From the cell containing the given text, extract its center point as [X, Y] coordinate. 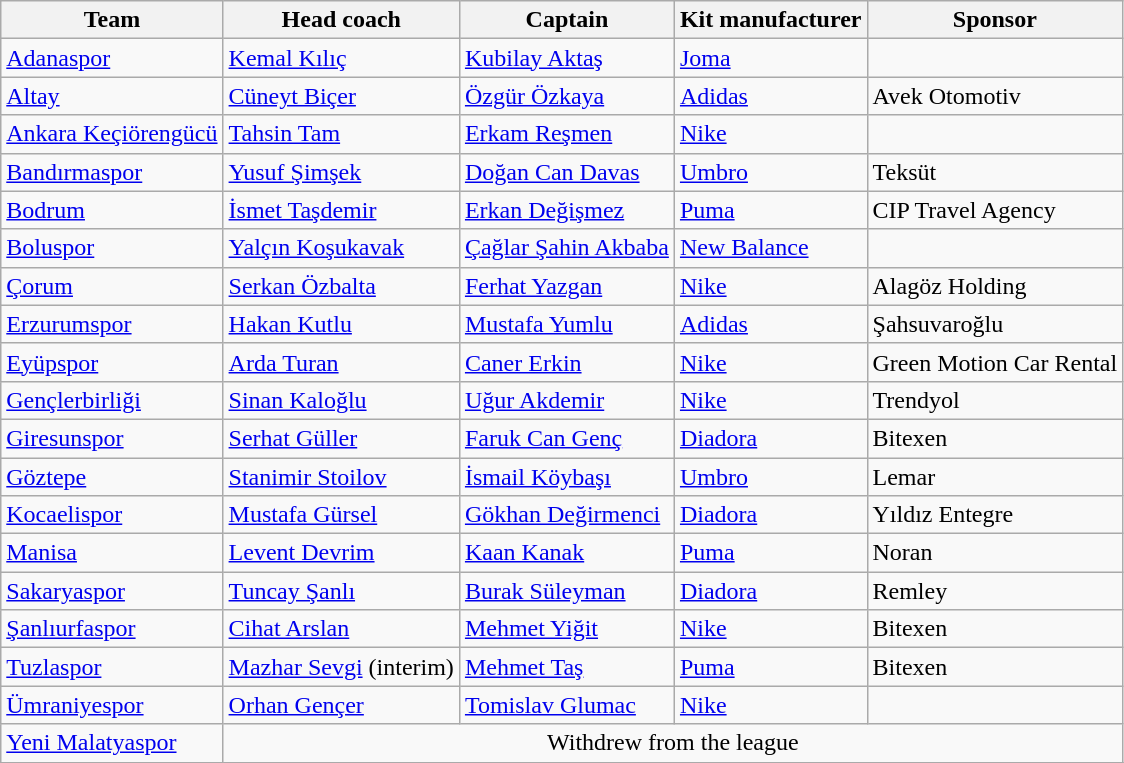
Erkam Reşmen [566, 134]
Mustafa Yumlu [566, 324]
Arda Turan [341, 362]
Caner Erkin [566, 362]
Head coach [341, 20]
Mehmet Taş [566, 667]
Orhan Gençer [341, 705]
Stanimir Stoilov [341, 477]
Şanlıurfaspor [112, 629]
Çağlar Şahin Akbaba [566, 248]
Alagöz Holding [995, 286]
Lemar [995, 477]
Ferhat Yazgan [566, 286]
Erzurumspor [112, 324]
Burak Süleyman [566, 591]
Özgür Özkaya [566, 96]
Yalçın Koşukavak [341, 248]
Avek Otomotiv [995, 96]
Joma [770, 58]
Remley [995, 591]
Gökhan Değirmenci [566, 515]
İsmet Taşdemir [341, 210]
İsmail Köybaşı [566, 477]
Cüneyt Biçer [341, 96]
Trendyol [995, 400]
Yeni Malatyaspor [112, 743]
Şahsuvaroğlu [995, 324]
Gençlerbirliği [112, 400]
Tuzlaspor [112, 667]
Yusuf Şimşek [341, 172]
Ümraniyespor [112, 705]
Mustafa Gürsel [341, 515]
Uğur Akdemir [566, 400]
Kocaelispor [112, 515]
Kit manufacturer [770, 20]
Serhat Güller [341, 438]
Altay [112, 96]
Manisa [112, 553]
Kemal Kılıç [341, 58]
Giresunspor [112, 438]
Erkan Değişmez [566, 210]
Faruk Can Genç [566, 438]
Adanaspor [112, 58]
Ankara Keçiörengücü [112, 134]
Serkan Özbalta [341, 286]
Team [112, 20]
Mazhar Sevgi (interim) [341, 667]
Kubilay Aktaş [566, 58]
Sinan Kaloğlu [341, 400]
Captain [566, 20]
Çorum [112, 286]
Mehmet Yiğit [566, 629]
Withdrew from the league [673, 743]
Green Motion Car Rental [995, 362]
Hakan Kutlu [341, 324]
Bandırmaspor [112, 172]
Bodrum [112, 210]
Kaan Kanak [566, 553]
Tuncay Şanlı [341, 591]
Tahsin Tam [341, 134]
Levent Devrim [341, 553]
Tomislav Glumac [566, 705]
Eyüpspor [112, 362]
CIP Travel Agency [995, 210]
Noran [995, 553]
Doğan Can Davas [566, 172]
Sakaryaspor [112, 591]
Sponsor [995, 20]
Göztepe [112, 477]
Boluspor [112, 248]
Teksüt [995, 172]
New Balance [770, 248]
Yıldız Entegre [995, 515]
Cihat Arslan [341, 629]
